Scan for the cell matching the given text and deliver its (X, Y) coordinate at center. 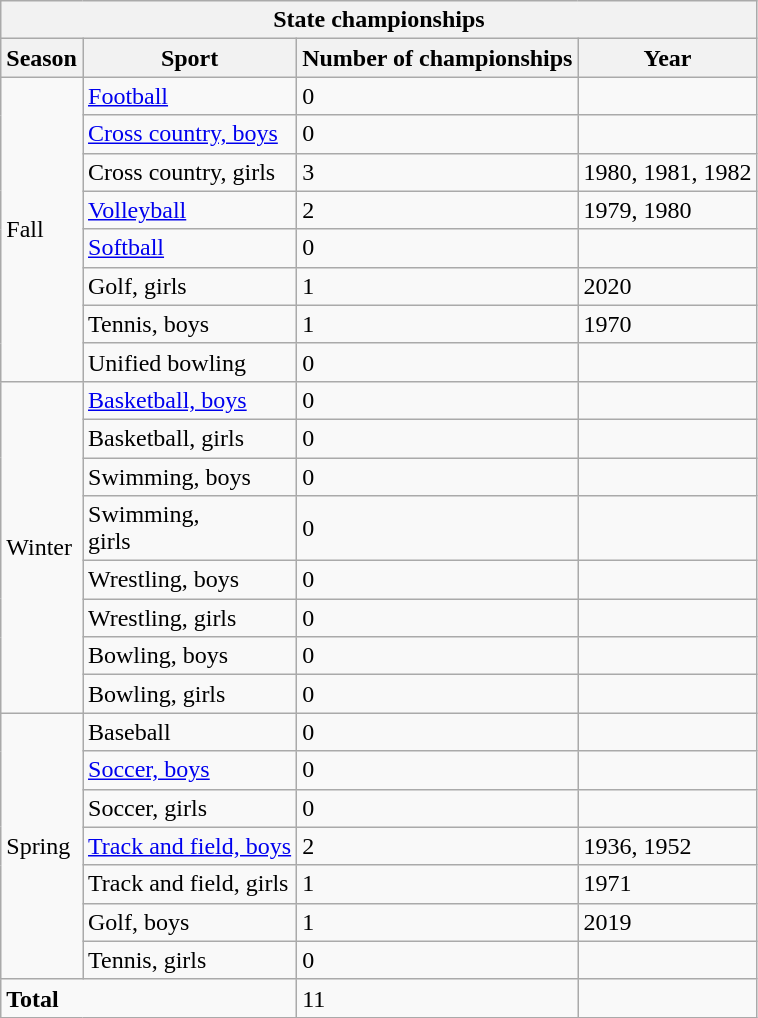
Swimming, boys (189, 477)
1936, 1952 (668, 846)
Basketball, girls (189, 438)
2019 (668, 922)
Total (149, 998)
Tennis, boys (189, 324)
Soccer, boys (189, 770)
Year (668, 58)
Baseball (189, 732)
Fall (42, 229)
1979, 1980 (668, 210)
2020 (668, 286)
Cross country, boys (189, 134)
Season (42, 58)
Track and field, girls (189, 884)
Football (189, 96)
Bowling, boys (189, 656)
Wrestling, girls (189, 618)
Sport (189, 58)
Cross country, girls (189, 172)
Golf, boys (189, 922)
Winter (42, 547)
Wrestling, boys (189, 580)
11 (438, 998)
3 (438, 172)
Number of championships (438, 58)
Swimming,girls (189, 528)
1971 (668, 884)
Unified bowling (189, 362)
1970 (668, 324)
Volleyball (189, 210)
1980, 1981, 1982 (668, 172)
Golf, girls (189, 286)
Soccer, girls (189, 808)
Softball (189, 248)
Basketball, boys (189, 400)
Bowling, girls (189, 694)
Tennis, girls (189, 960)
State championships (379, 20)
Track and field, boys (189, 846)
Spring (42, 846)
